Determine the [x, y] coordinate at the center of the cell enclosing the given text.  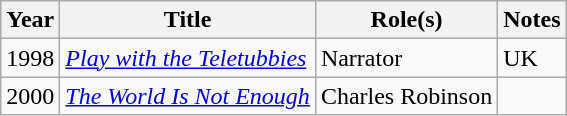
The World Is Not Enough [188, 96]
UK [532, 58]
Year [30, 20]
Title [188, 20]
1998 [30, 58]
2000 [30, 96]
Role(s) [406, 20]
Play with the Teletubbies [188, 58]
Narrator [406, 58]
Notes [532, 20]
Charles Robinson [406, 96]
